Output the [X, Y] coordinate of the center of the cell containing the given text.  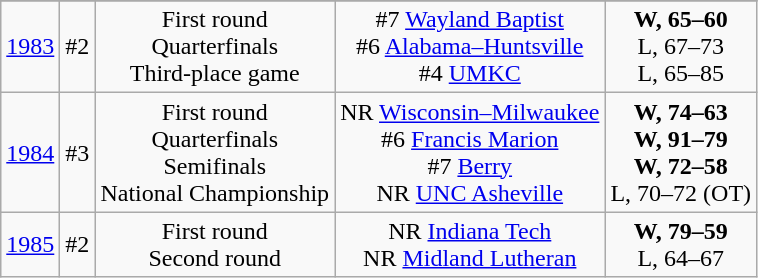
NR Indiana TechNR Midland Lutheran [470, 244]
#7 Wayland Baptist#6 Alabama–Huntsville#4 UMKC [470, 47]
First roundQuarterfinalsSemifinalsNational Championship [215, 152]
1983 [30, 47]
W, 79–59L, 64–67 [681, 244]
1985 [30, 244]
#3 [78, 152]
First roundQuarterfinalsThird-place game [215, 47]
1984 [30, 152]
W, 65–60L, 67–73L, 65–85 [681, 47]
NR Wisconsin–Milwaukee#6 Francis Marion#7 BerryNR UNC Asheville [470, 152]
W, 74–63W, 91–79W, 72–58L, 70–72 (OT) [681, 152]
First roundSecond round [215, 244]
